Return the (X, Y) coordinate for the center point of the cell that contains the specified text.  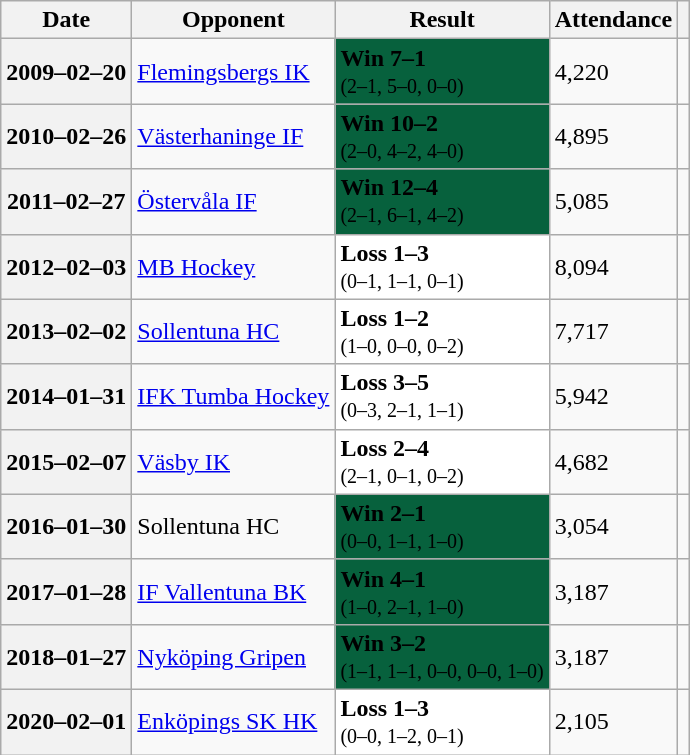
Win 4–1(1–0, 2–1, 1–0) (442, 592)
2014–01–31 (66, 396)
4,220 (613, 72)
5,085 (613, 202)
Win 2–1(0–0, 1–1, 1–0) (442, 526)
Win 10–2(2–0, 4–2, 4–0) (442, 136)
Win 12–4(2–1, 6–1, 4–2) (442, 202)
8,094 (613, 266)
Result (442, 20)
2015–02–07 (66, 462)
2017–01–28 (66, 592)
4,895 (613, 136)
Västerhaninge IF (234, 136)
2016–01–30 (66, 526)
Date (66, 20)
Opponent (234, 20)
2,105 (613, 722)
5,942 (613, 396)
2018–01–27 (66, 656)
2020–02–01 (66, 722)
2012–02–03 (66, 266)
4,682 (613, 462)
IFK Tumba Hockey (234, 396)
Loss 3–5(0–3, 2–1, 1–1) (442, 396)
2011–02–27 (66, 202)
Win 7–1(2–1, 5–0, 0–0) (442, 72)
MB Hockey (234, 266)
Flemingsbergs IK (234, 72)
2013–02–02 (66, 332)
Östervåla IF (234, 202)
Loss 1–3(0–0, 1–2, 0–1) (442, 722)
IF Vallentuna BK (234, 592)
Enköpings SK HK (234, 722)
2010–02–26 (66, 136)
Loss 1–3(0–1, 1–1, 0–1) (442, 266)
Win 3–2(1–1, 1–1, 0–0, 0–0, 1–0) (442, 656)
Loss 1–2(1–0, 0–0, 0–2) (442, 332)
7,717 (613, 332)
3,054 (613, 526)
2009–02–20 (66, 72)
Nyköping Gripen (234, 656)
Väsby IK (234, 462)
Loss 2–4(2–1, 0–1, 0–2) (442, 462)
Attendance (613, 20)
